Return [x, y] of the center of cell containing provided text 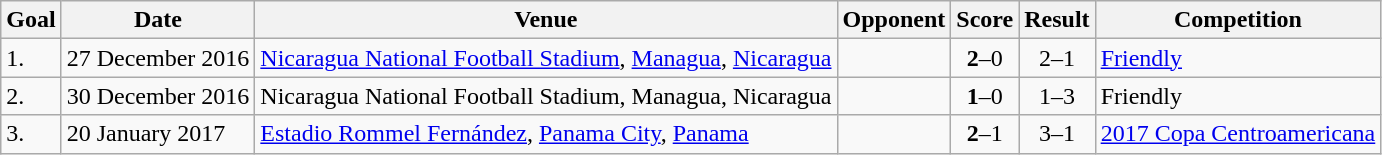
30 December 2016 [158, 96]
Result [1057, 20]
3–1 [1057, 134]
27 December 2016 [158, 58]
1–0 [985, 96]
2017 Copa Centroamericana [1238, 134]
Competition [1238, 20]
Venue [546, 20]
1–3 [1057, 96]
Goal [31, 20]
2. [31, 96]
2–0 [985, 58]
Estadio Rommel Fernández, Panama City, Panama [546, 134]
3. [31, 134]
1. [31, 58]
Opponent [894, 20]
Date [158, 20]
Score [985, 20]
20 January 2017 [158, 134]
